From the cell containing the given text, extract its center point as [x, y] coordinate. 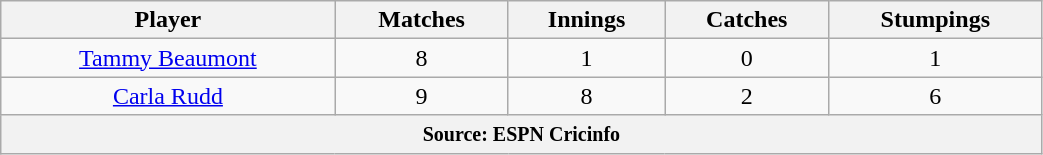
Stumpings [936, 20]
9 [422, 96]
Carla Rudd [168, 96]
2 [747, 96]
0 [747, 58]
Innings [586, 20]
Source: ESPN Cricinfo [522, 134]
Matches [422, 20]
Tammy Beaumont [168, 58]
Player [168, 20]
Catches [747, 20]
6 [936, 96]
